Scan for the cell matching the given text and deliver its (X, Y) coordinate at center. 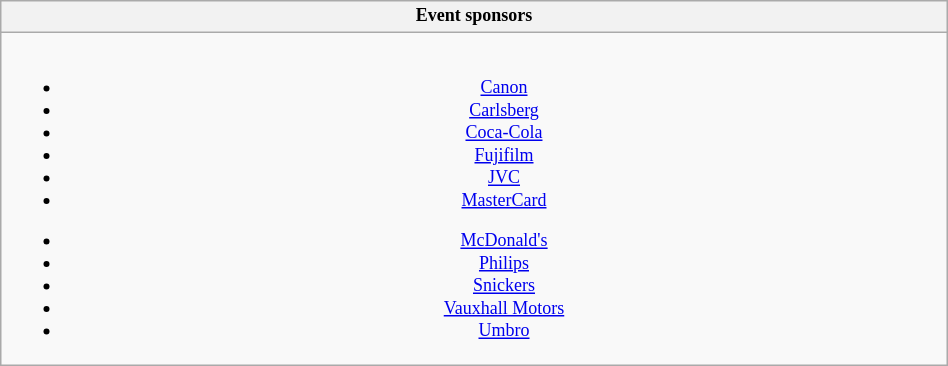
Event sponsors (474, 16)
CanonCarlsbergCoca-ColaFujifilmJVCMasterCardMcDonald'sPhilipsSnickersVauxhall MotorsUmbro (474, 198)
